Search for the cell housing the specified text and yield its (X, Y) center coordinate. 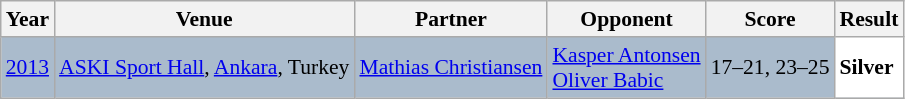
17–21, 23–25 (770, 68)
Partner (450, 19)
Silver (868, 68)
Year (28, 19)
Result (868, 19)
Opponent (626, 19)
Score (770, 19)
ASKI Sport Hall, Ankara, Turkey (204, 68)
Mathias Christiansen (450, 68)
2013 (28, 68)
Kasper Antonsen Oliver Babic (626, 68)
Venue (204, 19)
